Identify which cell holds the provided text, then report its [x, y] central coordinate. 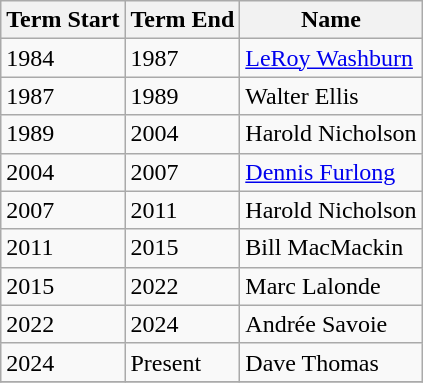
1984 [63, 58]
Marc Lalonde [331, 286]
LeRoy Washburn [331, 58]
Dave Thomas [331, 362]
Present [182, 362]
Walter Ellis [331, 96]
Term Start [63, 20]
Term End [182, 20]
Name [331, 20]
Andrée Savoie [331, 324]
Bill MacMackin [331, 248]
Dennis Furlong [331, 172]
